Determine the [X, Y] coordinate at the center of the cell enclosing the given text.  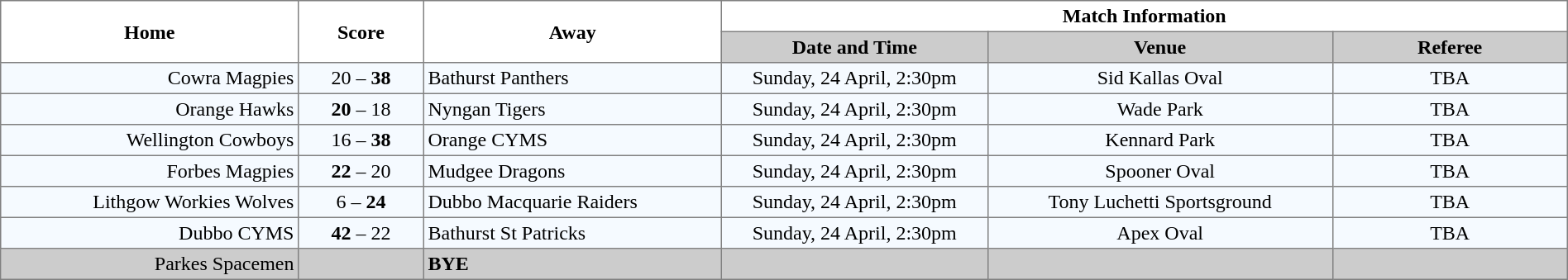
Orange Hawks [150, 109]
Orange CYMS [572, 140]
Match Information [1145, 17]
Wellington Cowboys [150, 140]
Home [150, 31]
Bathurst Panthers [572, 78]
Spooner Oval [1159, 171]
6 – 24 [361, 202]
Apex Oval [1159, 233]
Away [572, 31]
Mudgee Dragons [572, 171]
Date and Time [854, 47]
Referee [1450, 47]
20 – 18 [361, 109]
20 – 38 [361, 78]
Nyngan Tigers [572, 109]
Tony Luchetti Sportsground [1159, 202]
Wade Park [1159, 109]
Score [361, 31]
Cowra Magpies [150, 78]
Forbes Magpies [150, 171]
16 – 38 [361, 140]
Dubbo CYMS [150, 233]
Sid Kallas Oval [1159, 78]
Lithgow Workies Wolves [150, 202]
42 – 22 [361, 233]
Venue [1159, 47]
BYE [572, 264]
Kennard Park [1159, 140]
Parkes Spacemen [150, 264]
Bathurst St Patricks [572, 233]
22 – 20 [361, 171]
Dubbo Macquarie Raiders [572, 202]
